For the text-containing cell, return its midpoint in [x, y] coordinate format. 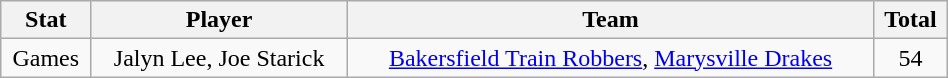
Games [46, 58]
Jalyn Lee, Joe Starick [220, 58]
54 [911, 58]
Player [220, 20]
Total [911, 20]
Bakersfield Train Robbers, Marysville Drakes [610, 58]
Stat [46, 20]
Team [610, 20]
